Identify which cell holds the provided text, then report its [x, y] central coordinate. 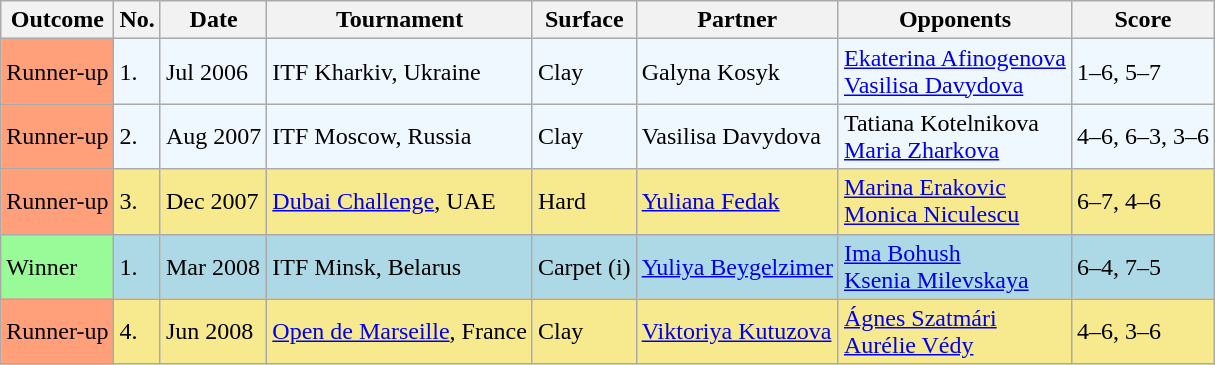
Hard [584, 202]
4. [137, 332]
4–6, 6–3, 3–6 [1142, 136]
Marina Erakovic Monica Niculescu [954, 202]
Tournament [400, 20]
Aug 2007 [213, 136]
Dec 2007 [213, 202]
ITF Kharkiv, Ukraine [400, 72]
Carpet (i) [584, 266]
Outcome [58, 20]
Jul 2006 [213, 72]
Winner [58, 266]
Score [1142, 20]
3. [137, 202]
Viktoriya Kutuzova [737, 332]
Ekaterina Afinogenova Vasilisa Davydova [954, 72]
Ágnes Szatmári Aurélie Védy [954, 332]
Surface [584, 20]
2. [137, 136]
6–4, 7–5 [1142, 266]
Dubai Challenge, UAE [400, 202]
ITF Moscow, Russia [400, 136]
Open de Marseille, France [400, 332]
6–7, 4–6 [1142, 202]
Vasilisa Davydova [737, 136]
Tatiana Kotelnikova Maria Zharkova [954, 136]
Jun 2008 [213, 332]
Opponents [954, 20]
No. [137, 20]
Yuliana Fedak [737, 202]
Date [213, 20]
4–6, 3–6 [1142, 332]
Mar 2008 [213, 266]
Partner [737, 20]
Ima Bohush Ksenia Milevskaya [954, 266]
Galyna Kosyk [737, 72]
1–6, 5–7 [1142, 72]
Yuliya Beygelzimer [737, 266]
ITF Minsk, Belarus [400, 266]
